Find where the given text appears and provide that cell's center as [x, y] coordinate. 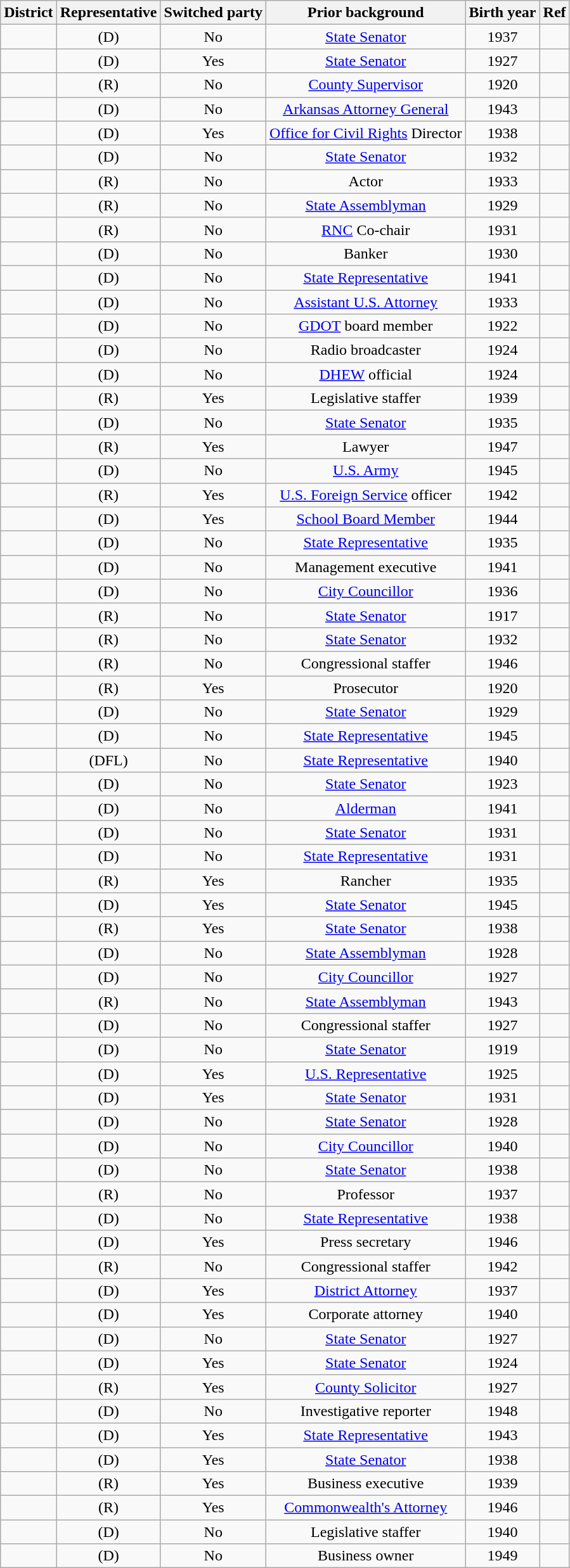
Lawyer [365, 447]
Corporate attorney [365, 1315]
1944 [502, 519]
U.S. Representative [365, 1074]
RNC Co-chair [365, 229]
1930 [502, 253]
1948 [502, 1411]
U.S. Army [365, 471]
Professor [365, 1194]
DHEW official [365, 374]
Office for Civil Rights Director [365, 133]
Commonwealth's Attorney [365, 1508]
Birth year [502, 13]
(DFL) [108, 760]
County Solicitor [365, 1387]
Representative [108, 13]
Banker [365, 253]
Ref [554, 13]
1922 [502, 326]
1947 [502, 447]
School Board Member [365, 519]
Prosecutor [365, 687]
1949 [502, 1556]
Business executive [365, 1484]
Switched party [213, 13]
Management executive [365, 567]
District Attorney [365, 1291]
1919 [502, 1049]
Press secretary [365, 1242]
Actor [365, 181]
Arkansas Attorney General [365, 109]
Assistant U.S. Attorney [365, 302]
GDOT board member [365, 326]
District [29, 13]
Business owner [365, 1556]
Rancher [365, 881]
1923 [502, 784]
Investigative reporter [365, 1411]
1917 [502, 615]
U.S. Foreign Service officer [365, 495]
County Supervisor [365, 85]
Alderman [365, 808]
1936 [502, 591]
Radio broadcaster [365, 350]
1925 [502, 1074]
Prior background [365, 13]
